Pinpoint the cell where the given text exists, returning its [x, y] midpoint coordinate. 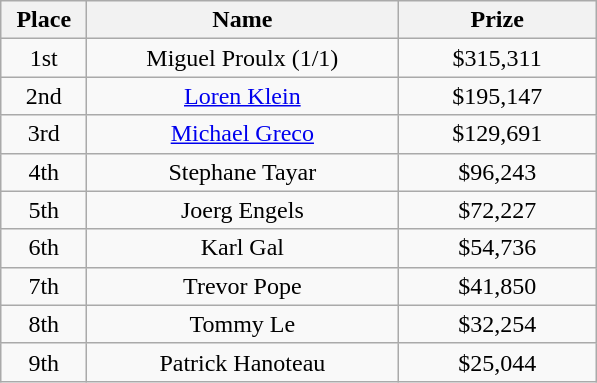
Miguel Proulx (1/1) [242, 58]
$129,691 [498, 134]
3rd [44, 134]
$195,147 [498, 96]
Loren Klein [242, 96]
$96,243 [498, 172]
Trevor Pope [242, 286]
6th [44, 248]
$32,254 [498, 324]
Joerg Engels [242, 210]
1st [44, 58]
2nd [44, 96]
Name [242, 20]
5th [44, 210]
Tommy Le [242, 324]
$54,736 [498, 248]
$25,044 [498, 362]
Patrick Hanoteau [242, 362]
Michael Greco [242, 134]
Prize [498, 20]
Stephane Tayar [242, 172]
4th [44, 172]
8th [44, 324]
9th [44, 362]
Place [44, 20]
$315,311 [498, 58]
7th [44, 286]
$41,850 [498, 286]
Karl Gal [242, 248]
$72,227 [498, 210]
